Locate the cell with the specified text and output its [x, y] center coordinate. 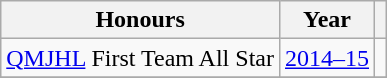
2014–15 [326, 58]
Year [326, 20]
QMJHL First Team All Star [140, 58]
Honours [140, 20]
